Search for the cell housing the specified text and yield its [X, Y] center coordinate. 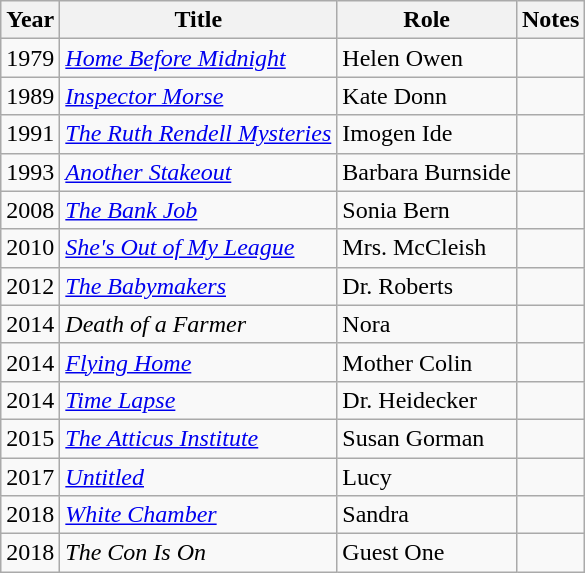
Nora [427, 324]
2015 [30, 438]
Flying Home [198, 362]
The Con Is On [198, 553]
Kate Donn [427, 96]
Time Lapse [198, 400]
1991 [30, 134]
Mrs. McCleish [427, 248]
She's Out of My League [198, 248]
Death of a Farmer [198, 324]
Another Stakeout [198, 172]
Lucy [427, 477]
1979 [30, 58]
1989 [30, 96]
Barbara Burnside [427, 172]
The Ruth Rendell Mysteries [198, 134]
Untitled [198, 477]
Role [427, 20]
The Babymakers [198, 286]
Mother Colin [427, 362]
Title [198, 20]
The Bank Job [198, 210]
2008 [30, 210]
Helen Owen [427, 58]
2017 [30, 477]
Home Before Midnight [198, 58]
Inspector Morse [198, 96]
Dr. Heidecker [427, 400]
Notes [550, 20]
Dr. Roberts [427, 286]
White Chamber [198, 515]
Sonia Bern [427, 210]
Year [30, 20]
1993 [30, 172]
Guest One [427, 553]
Sandra [427, 515]
2010 [30, 248]
Susan Gorman [427, 438]
Imogen Ide [427, 134]
2012 [30, 286]
The Atticus Institute [198, 438]
